Scan for the cell matching the given text and deliver its [X, Y] coordinate at center. 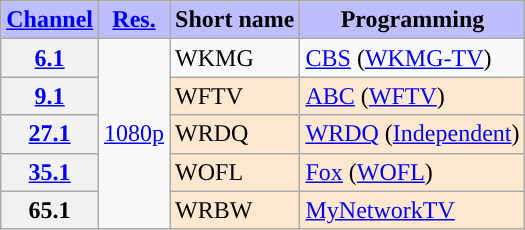
27.1 [50, 134]
Programming [412, 20]
65.1 [50, 210]
WRBW [235, 210]
WFTV [235, 96]
WOFL [235, 172]
6.1 [50, 58]
MyNetworkTV [412, 210]
Channel [50, 20]
1080p [134, 134]
CBS (WKMG-TV) [412, 58]
WKMG [235, 58]
WRDQ [235, 134]
Short name [235, 20]
Res. [134, 20]
Fox (WOFL) [412, 172]
35.1 [50, 172]
9.1 [50, 96]
WRDQ (Independent) [412, 134]
ABC (WFTV) [412, 96]
